Output the [x, y] coordinate of the center of the cell containing the given text.  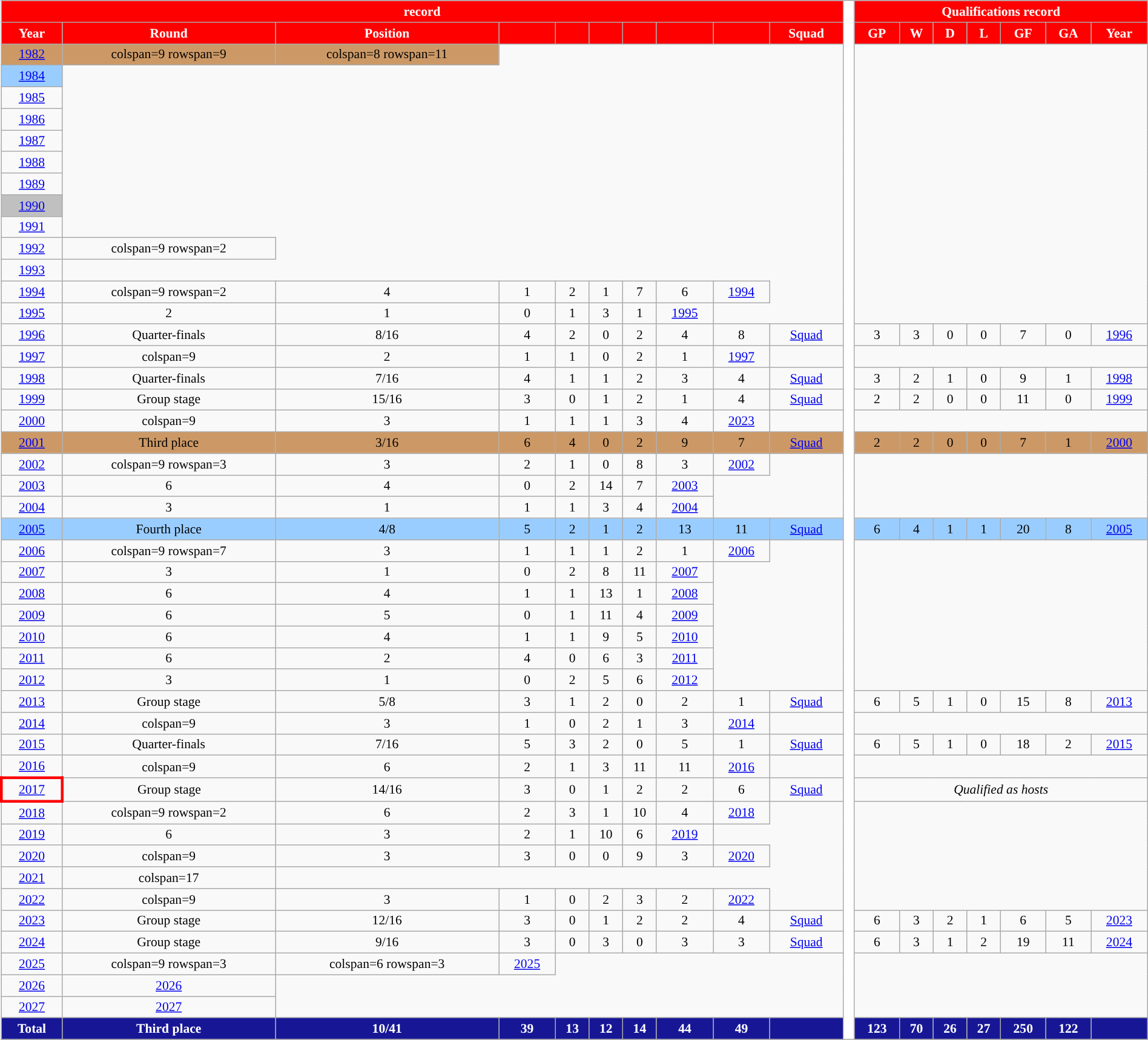
colspan=17 [169, 878]
2017 [31, 789]
39 [527, 1029]
W [917, 33]
D [950, 33]
5/8 [388, 702]
Qualifications record [1001, 12]
record [422, 12]
15 [1023, 702]
1982 [31, 54]
20 [1023, 529]
1993 [31, 271]
1984 [31, 76]
Total [31, 1029]
4/8 [388, 529]
10/41 [388, 1029]
18 [1023, 745]
12/16 [388, 921]
1992 [31, 249]
GP [877, 33]
2001 [31, 443]
colspan=9 rowspan=9 [169, 54]
14/16 [388, 789]
123 [877, 1029]
9/16 [388, 943]
1991 [31, 227]
49 [741, 1029]
GA [1068, 33]
1989 [31, 184]
1990 [31, 206]
27 [984, 1029]
8/16 [388, 335]
colspan=8 rowspan=11 [388, 54]
44 [684, 1029]
3/16 [388, 443]
L [984, 33]
Round [169, 33]
15/16 [388, 400]
122 [1068, 1029]
1987 [31, 141]
Qualified as hosts [1001, 789]
Position [388, 33]
19 [1023, 943]
Fourth place [169, 529]
70 [917, 1029]
2021 [31, 878]
colspan=9 rowspan=7 [169, 551]
1985 [31, 98]
250 [1023, 1029]
colspan=6 rowspan=3 [388, 964]
1988 [31, 163]
GF [1023, 33]
12 [606, 1029]
26 [950, 1029]
1986 [31, 119]
